Identify which cell holds the provided text, then report its (X, Y) central coordinate. 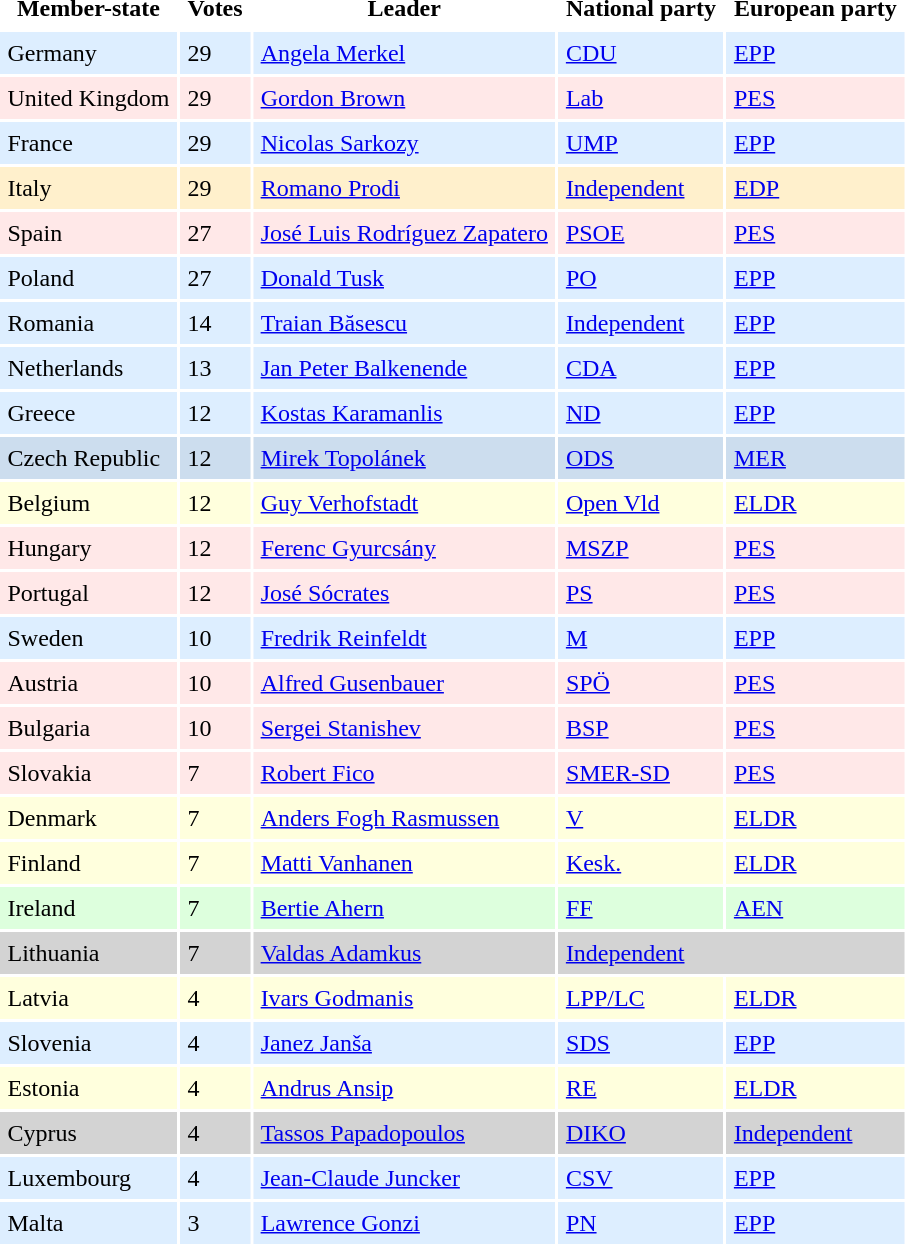
13 (215, 368)
V (640, 818)
Valdas Adamkus (404, 953)
Latvia (88, 998)
France (88, 143)
Andrus Ansip (404, 1088)
Anders Fogh Rasmussen (404, 818)
3 (215, 1223)
MER (815, 458)
Romania (88, 323)
Bertie Ahern (404, 908)
SPÖ (640, 683)
Matti Vanhanen (404, 863)
José Sócrates (404, 593)
Greece (88, 413)
Finland (88, 863)
CDU (640, 53)
PS (640, 593)
Luxembourg (88, 1178)
Fredrik Reinfeldt (404, 638)
Alfred Gusenbauer (404, 683)
Ivars Godmanis (404, 998)
Lab (640, 98)
Nicolas Sarkozy (404, 143)
Sergei Stanishev (404, 728)
Ireland (88, 908)
Italy (88, 188)
Jan Peter Balkenende (404, 368)
Tassos Papadopoulos (404, 1133)
José Luis Rodríguez Zapatero (404, 233)
ND (640, 413)
Angela Merkel (404, 53)
Sweden (88, 638)
SMER-SD (640, 773)
FF (640, 908)
Mirek Topolánek (404, 458)
AEN (815, 908)
Slovenia (88, 1043)
PSOE (640, 233)
SDS (640, 1043)
MSZP (640, 548)
Bulgaria (88, 728)
Malta (88, 1223)
Robert Fico (404, 773)
Guy Verhofstadt (404, 503)
EDP (815, 188)
Estonia (88, 1088)
RE (640, 1088)
Spain (88, 233)
Open Vld (640, 503)
Cyprus (88, 1133)
Hungary (88, 548)
Netherlands (88, 368)
14 (215, 323)
Lawrence Gonzi (404, 1223)
PN (640, 1223)
PO (640, 278)
Slovakia (88, 773)
Janez Janša (404, 1043)
DIKO (640, 1133)
Donald Tusk (404, 278)
CDA (640, 368)
Poland (88, 278)
BSP (640, 728)
Ferenc Gyurcsány (404, 548)
CSV (640, 1178)
Czech Republic (88, 458)
Germany (88, 53)
Lithuania (88, 953)
Traian Băsescu (404, 323)
UMP (640, 143)
Gordon Brown (404, 98)
M (640, 638)
LPP/LC (640, 998)
Kesk. (640, 863)
ODS (640, 458)
Romano Prodi (404, 188)
Belgium (88, 503)
Kostas Karamanlis (404, 413)
Austria (88, 683)
Portugal (88, 593)
Jean-Claude Juncker (404, 1178)
United Kingdom (88, 98)
Denmark (88, 818)
